Provide the [X, Y] coordinate of the cell's center where the given text is located.  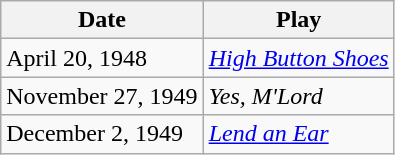
Lend an Ear [298, 134]
April 20, 1948 [102, 58]
High Button Shoes [298, 58]
Date [102, 20]
Yes, M'Lord [298, 96]
Play [298, 20]
November 27, 1949 [102, 96]
December 2, 1949 [102, 134]
